Extract the (X, Y) coordinate from the center of the cell holding the provided text.  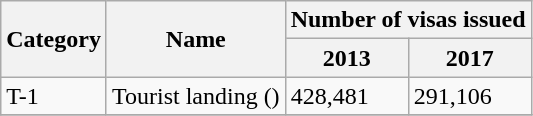
2013 (346, 58)
T-1 (54, 96)
Category (54, 39)
Name (196, 39)
428,481 (346, 96)
Number of visas issued (408, 20)
Tourist landing () (196, 96)
291,106 (470, 96)
2017 (470, 58)
